Extract the (x, y) coordinate from the center of the cell holding the provided text.  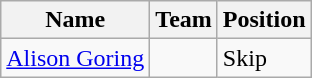
Alison Goring (76, 58)
Position (264, 20)
Name (76, 20)
Team (184, 20)
Skip (264, 58)
